Locate the cell with the specified text and output its [x, y] center coordinate. 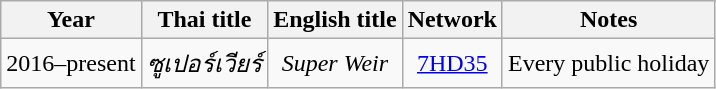
Year [71, 20]
Every public holiday [608, 64]
2016–present [71, 64]
ซูเปอร์เวียร์ [204, 64]
Thai title [204, 20]
7HD35 [452, 64]
English title [335, 20]
Notes [608, 20]
Network [452, 20]
Super Weir [335, 64]
